Scan for the cell matching the given text and deliver its [X, Y] coordinate at center. 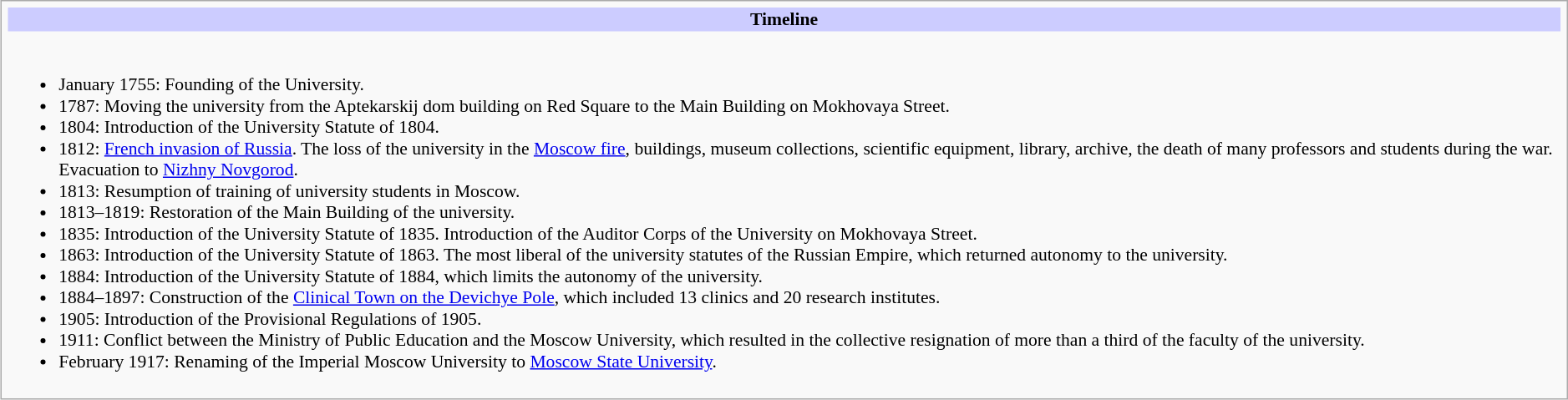
Timeline [784, 19]
